Return the [X, Y] coordinate for the center point of the cell that contains the specified text.  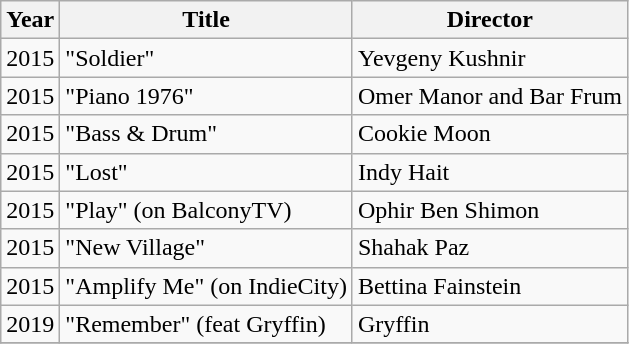
"Bass & Drum" [206, 134]
"Remember" (feat Gryffin) [206, 324]
"Soldier" [206, 58]
Gryffin [490, 324]
"Play" (on BalconyTV) [206, 210]
"Piano 1976" [206, 96]
Indy Hait [490, 172]
Cookie Moon [490, 134]
"Lost" [206, 172]
Director [490, 20]
2019 [30, 324]
Omer Manor and Bar Frum [490, 96]
"New Village" [206, 248]
Year [30, 20]
"Amplify Me" (on IndieCity) [206, 286]
Bettina Fainstein [490, 286]
Yevgeny Kushnir [490, 58]
Ophir Ben Shimon [490, 210]
Title [206, 20]
Shahak Paz [490, 248]
